Return the [X, Y] coordinate for the center point of the cell that contains the specified text.  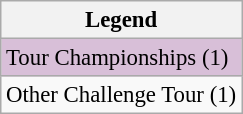
Other Challenge Tour (1) [122, 95]
Legend [122, 20]
Tour Championships (1) [122, 58]
